Identify which cell holds the provided text, then report its [x, y] central coordinate. 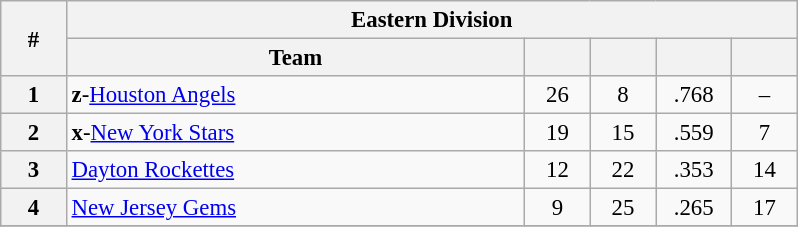
Dayton Rockettes [295, 170]
8 [622, 95]
3 [34, 170]
.265 [694, 208]
12 [558, 170]
19 [558, 133]
1 [34, 95]
26 [558, 95]
2 [34, 133]
22 [622, 170]
.768 [694, 95]
.559 [694, 133]
15 [622, 133]
z-Houston Angels [295, 95]
7 [765, 133]
4 [34, 208]
Eastern Division [432, 20]
– [765, 95]
x-New York Stars [295, 133]
.353 [694, 170]
Team [295, 58]
17 [765, 208]
# [34, 38]
25 [622, 208]
9 [558, 208]
14 [765, 170]
New Jersey Gems [295, 208]
